Scan for the cell matching the given text and deliver its [X, Y] coordinate at center. 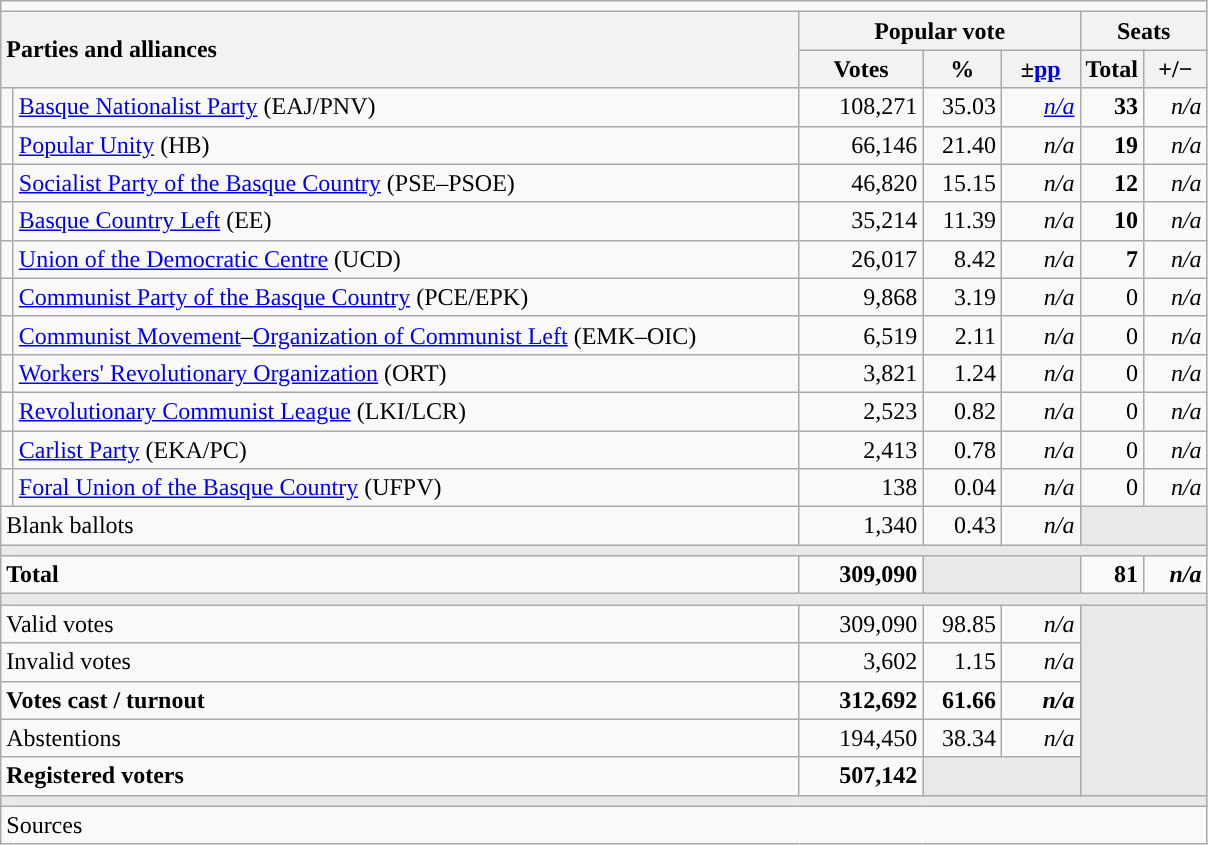
Communist Party of the Basque Country (PCE/EPK) [406, 297]
3,821 [861, 373]
46,820 [861, 183]
66,146 [861, 145]
108,271 [861, 107]
19 [1112, 145]
Valid votes [400, 624]
1.15 [962, 662]
Seats [1144, 31]
Invalid votes [400, 662]
1,340 [861, 526]
Basque Country Left (EE) [406, 221]
Votes [861, 69]
Abstentions [400, 738]
194,450 [861, 738]
11.39 [962, 221]
2,523 [861, 411]
0.04 [962, 488]
507,142 [861, 776]
0.43 [962, 526]
9,868 [861, 297]
138 [861, 488]
Sources [604, 825]
Socialist Party of the Basque Country (PSE–PSOE) [406, 183]
312,692 [861, 700]
8.42 [962, 259]
Union of the Democratic Centre (UCD) [406, 259]
Parties and alliances [400, 50]
+/− [1176, 69]
33 [1112, 107]
7 [1112, 259]
2.11 [962, 335]
35.03 [962, 107]
38.34 [962, 738]
Carlist Party (EKA/PC) [406, 449]
Communist Movement–Organization of Communist Left (EMK–OIC) [406, 335]
12 [1112, 183]
61.66 [962, 700]
15.15 [962, 183]
21.40 [962, 145]
Blank ballots [400, 526]
Votes cast / turnout [400, 700]
3.19 [962, 297]
3,602 [861, 662]
Workers' Revolutionary Organization (ORT) [406, 373]
% [962, 69]
35,214 [861, 221]
0.82 [962, 411]
±pp [1040, 69]
Basque Nationalist Party (EAJ/PNV) [406, 107]
Revolutionary Communist League (LKI/LCR) [406, 411]
98.85 [962, 624]
2,413 [861, 449]
26,017 [861, 259]
81 [1112, 575]
10 [1112, 221]
0.78 [962, 449]
Popular Unity (HB) [406, 145]
Registered voters [400, 776]
Foral Union of the Basque Country (UFPV) [406, 488]
6,519 [861, 335]
1.24 [962, 373]
Popular vote [940, 31]
